Output the [X, Y] coordinate of the center of the cell containing the given text.  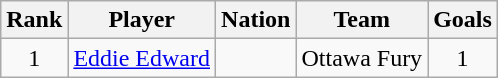
Team [362, 20]
Player [142, 20]
Ottawa Fury [362, 58]
Nation [256, 20]
Eddie Edward [142, 58]
Goals [463, 20]
Rank [34, 20]
